Capture the cell that displays the provided text and extract its (X, Y) central coordinate. 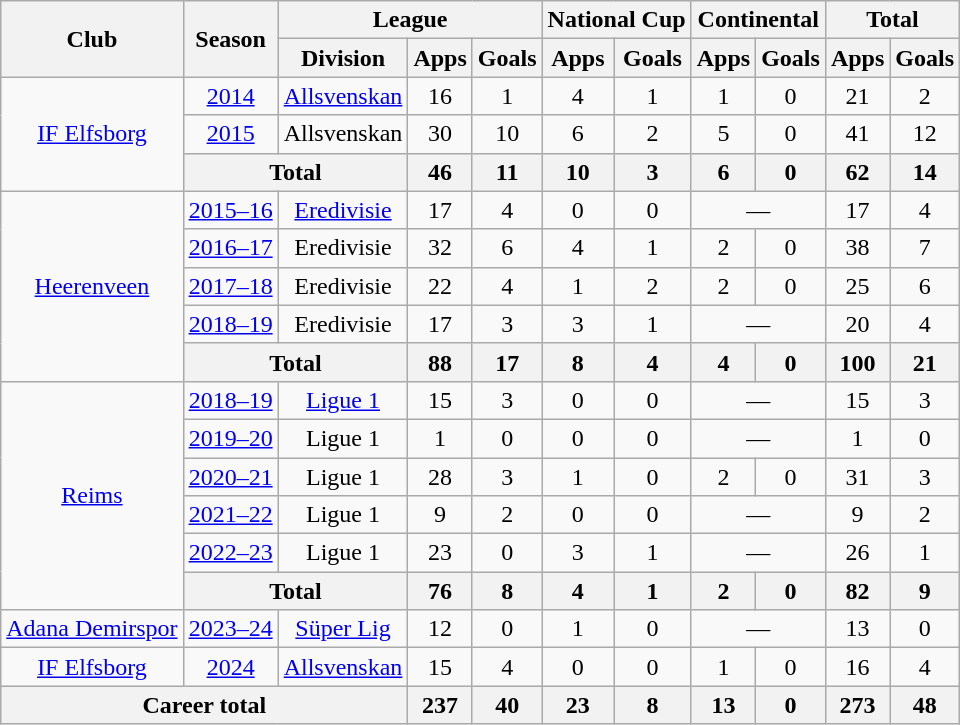
Career total (204, 705)
76 (440, 591)
2024 (230, 667)
2020–21 (230, 477)
2015–16 (230, 210)
Season (230, 39)
40 (507, 705)
Adana Demirspor (92, 629)
Heerenveen (92, 286)
Club (92, 39)
Reims (92, 495)
11 (507, 172)
273 (857, 705)
2016–17 (230, 248)
2017–18 (230, 286)
14 (925, 172)
237 (440, 705)
2015 (230, 134)
National Cup (616, 20)
2023–24 (230, 629)
82 (857, 591)
2022–23 (230, 553)
Continental (758, 20)
46 (440, 172)
2019–20 (230, 438)
2021–22 (230, 515)
25 (857, 286)
5 (723, 134)
7 (925, 248)
22 (440, 286)
38 (857, 248)
2014 (230, 96)
Division (343, 58)
31 (857, 477)
62 (857, 172)
32 (440, 248)
Süper Lig (343, 629)
26 (857, 553)
30 (440, 134)
48 (925, 705)
20 (857, 324)
88 (440, 362)
League (410, 20)
28 (440, 477)
41 (857, 134)
100 (857, 362)
